Provide the (x, y) coordinate of the cell's center where the given text is located.  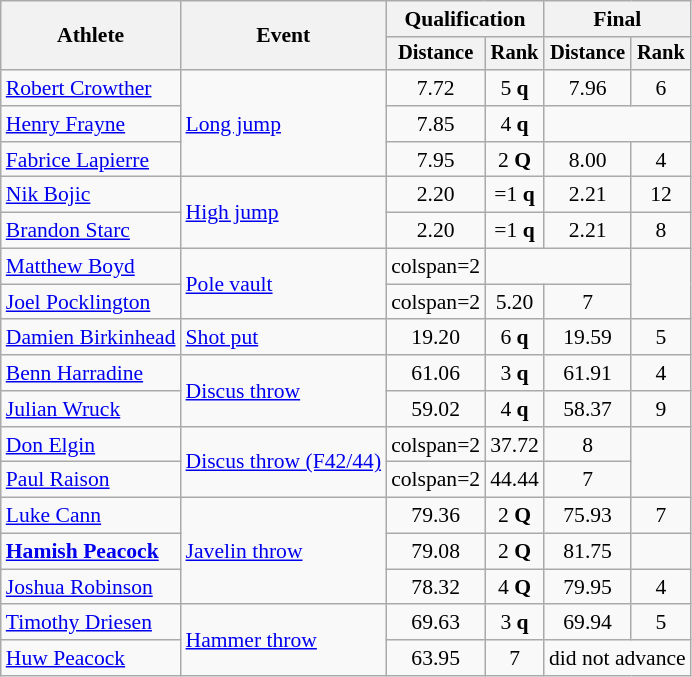
Long jump (284, 124)
Javelin throw (284, 552)
19.20 (436, 338)
Nik Bojic (91, 195)
Final (618, 19)
7.96 (588, 88)
69.94 (588, 623)
Henry Frayne (91, 124)
58.37 (588, 409)
5.20 (514, 302)
79.36 (436, 516)
Paul Raison (91, 480)
Matthew Boyd (91, 267)
7.85 (436, 124)
Discus throw (284, 390)
Joshua Robinson (91, 587)
44.44 (514, 480)
Timothy Driesen (91, 623)
37.72 (514, 445)
12 (660, 195)
Huw Peacock (91, 658)
Robert Crowther (91, 88)
8.00 (588, 160)
7.72 (436, 88)
Event (284, 36)
Discus throw (F42/44) (284, 462)
Joel Pocklington (91, 302)
Julian Wruck (91, 409)
81.75 (588, 552)
78.32 (436, 587)
9 (660, 409)
Fabrice Lapierre (91, 160)
Athlete (91, 36)
did not advance (618, 658)
Hammer throw (284, 640)
Shot put (284, 338)
59.02 (436, 409)
6 q (514, 338)
79.08 (436, 552)
Luke Cann (91, 516)
61.06 (436, 373)
69.63 (436, 623)
Pole vault (284, 284)
63.95 (436, 658)
6 (660, 88)
5 q (514, 88)
75.93 (588, 516)
Benn Harradine (91, 373)
Damien Birkinhead (91, 338)
79.95 (588, 587)
Qualification (465, 19)
Don Elgin (91, 445)
4 Q (514, 587)
Brandon Starc (91, 231)
19.59 (588, 338)
61.91 (588, 373)
7.95 (436, 160)
Hamish Peacock (91, 552)
High jump (284, 212)
